Scan for the cell matching the given text and deliver its (X, Y) coordinate at center. 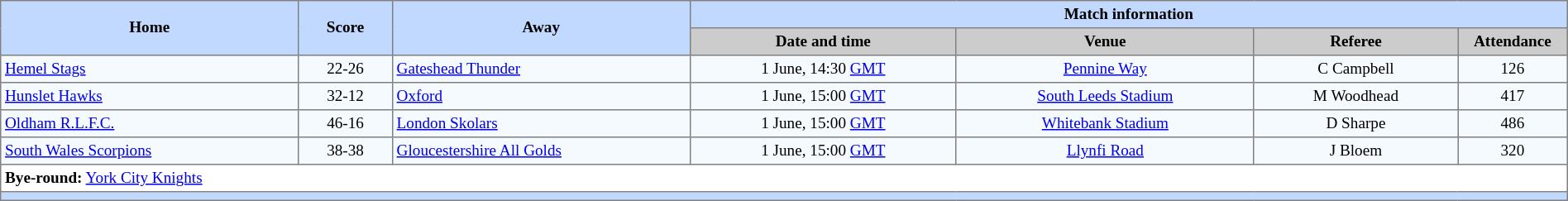
South Wales Scorpions (150, 151)
M Woodhead (1355, 96)
Llynfi Road (1105, 151)
1 June, 14:30 GMT (823, 69)
C Campbell (1355, 69)
22-26 (346, 69)
Hunslet Hawks (150, 96)
Gateshead Thunder (541, 69)
Oxford (541, 96)
Pennine Way (1105, 69)
Gloucestershire All Golds (541, 151)
Venue (1105, 41)
J Bloem (1355, 151)
Away (541, 28)
Attendance (1513, 41)
Home (150, 28)
46-16 (346, 124)
Date and time (823, 41)
320 (1513, 151)
417 (1513, 96)
D Sharpe (1355, 124)
Referee (1355, 41)
486 (1513, 124)
38-38 (346, 151)
Score (346, 28)
Hemel Stags (150, 69)
Whitebank Stadium (1105, 124)
32-12 (346, 96)
Oldham R.L.F.C. (150, 124)
South Leeds Stadium (1105, 96)
Match information (1128, 15)
Bye-round: York City Knights (784, 179)
126 (1513, 69)
London Skolars (541, 124)
